Locate the cell with the specified text and output its (x, y) center coordinate. 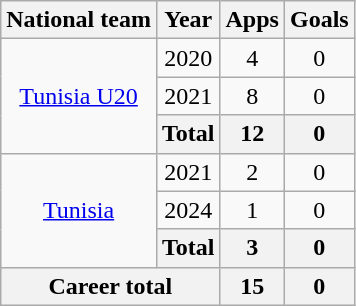
National team (79, 20)
Career total (110, 286)
Year (188, 20)
15 (252, 286)
2020 (188, 58)
8 (252, 96)
Tunisia (79, 210)
4 (252, 58)
2024 (188, 210)
1 (252, 210)
Tunisia U20 (79, 96)
12 (252, 134)
3 (252, 248)
2 (252, 172)
Goals (319, 20)
Apps (252, 20)
